Capture the cell that displays the provided text and extract its (x, y) central coordinate. 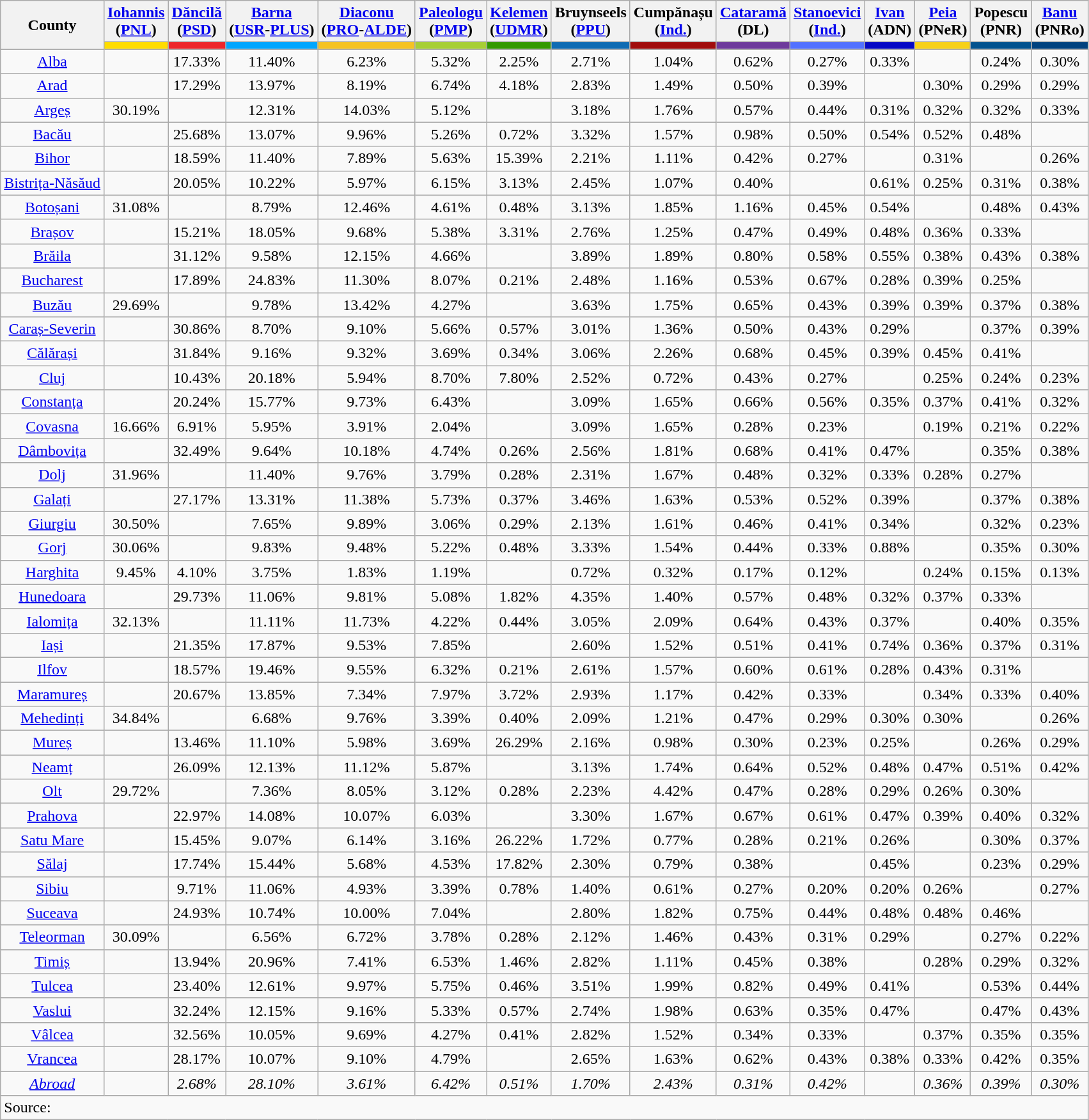
6.03% (450, 816)
13.31% (272, 499)
6.68% (272, 719)
1.74% (673, 767)
1.61% (673, 524)
1.75% (673, 305)
20.67% (197, 694)
7.85% (450, 645)
0.17% (753, 572)
5.32% (450, 61)
9.32% (366, 354)
Cumpănașu(Ind.) (673, 22)
18.59% (197, 159)
13.42% (366, 305)
Abroad (52, 1084)
Kelemen(UDMR) (519, 22)
0.63% (753, 1010)
7.04% (450, 913)
31.96% (136, 475)
12.46% (366, 207)
Suceava (52, 913)
Dâmbovița (52, 451)
2.43% (673, 1084)
0.65% (753, 305)
9.48% (366, 548)
2.93% (591, 694)
24.93% (197, 913)
Călărași (52, 354)
17.82% (519, 864)
12.31% (272, 110)
20.18% (272, 378)
3.30% (591, 816)
Ialomița (52, 621)
Argeș (52, 110)
Bucharest (52, 280)
1.54% (673, 548)
24.83% (272, 280)
2.30% (591, 864)
Bruynseels(PPU) (591, 22)
Cluj (52, 378)
2.83% (591, 86)
2.31% (591, 475)
1.99% (673, 986)
3.01% (591, 329)
18.57% (197, 669)
5.97% (366, 183)
Timiș (52, 961)
Vaslui (52, 1010)
1.07% (673, 183)
11.10% (272, 743)
29.69% (136, 305)
30.50% (136, 524)
Banu(PNRo) (1060, 22)
3.18% (591, 110)
Bihor (52, 159)
4.66% (450, 256)
2.68% (197, 1084)
11.38% (366, 499)
2.76% (591, 231)
4.42% (673, 791)
Harghita (52, 572)
Ivan(ADN) (890, 22)
8.05% (366, 791)
15.45% (197, 840)
18.05% (272, 231)
5.98% (366, 743)
5.68% (366, 864)
0.56% (827, 402)
5.95% (272, 426)
0.58% (827, 256)
2.71% (591, 61)
3.16% (450, 840)
32.56% (197, 1034)
15.77% (272, 402)
1.49% (673, 86)
14.08% (272, 816)
Bistrița-Năsăud (52, 183)
11.73% (366, 621)
7.36% (272, 791)
32.13% (136, 621)
Sălaj (52, 864)
9.97% (366, 986)
Dăncilă(PSD) (197, 22)
1.98% (673, 1010)
Buzău (52, 305)
Mehedinți (52, 719)
6.23% (366, 61)
20.96% (272, 961)
5.63% (450, 159)
26.29% (519, 743)
Giurgiu (52, 524)
34.84% (136, 719)
30.86% (197, 329)
Cataramă(DL) (753, 22)
2.56% (591, 451)
13.46% (197, 743)
2.25% (519, 61)
5.22% (450, 548)
Arad (52, 86)
4.79% (450, 1059)
4.18% (519, 86)
8.07% (450, 280)
9.73% (366, 402)
15.21% (197, 231)
2.16% (591, 743)
1.19% (450, 572)
2.60% (591, 645)
5.12% (450, 110)
1.17% (673, 694)
13.94% (197, 961)
1.72% (591, 840)
5.66% (450, 329)
1.89% (673, 256)
30.06% (136, 548)
7.97% (450, 694)
5.75% (450, 986)
10.18% (366, 451)
5.33% (450, 1010)
4.10% (197, 572)
3.46% (591, 499)
17.89% (197, 280)
0.12% (827, 572)
Olt (52, 791)
Ilfov (52, 669)
6.43% (450, 402)
4.61% (450, 207)
26.09% (197, 767)
Peia(PNeR) (943, 22)
17.29% (197, 86)
28.10% (272, 1084)
Tulcea (52, 986)
9.71% (197, 889)
11.30% (366, 280)
10.05% (272, 1034)
0.19% (943, 426)
3.91% (366, 426)
8.79% (272, 207)
12.13% (272, 767)
Maramureș (52, 694)
Neamț (52, 767)
Teleorman (52, 937)
Brașov (52, 231)
3.32% (591, 134)
1.70% (591, 1084)
2.13% (591, 524)
0.60% (753, 669)
9.58% (272, 256)
7.65% (272, 524)
8.19% (366, 86)
13.97% (272, 86)
3.05% (591, 621)
Stanoevici(Ind.) (827, 22)
0.66% (753, 402)
20.05% (197, 183)
5.87% (450, 767)
3.12% (450, 791)
Paleologu(PMP) (450, 22)
22.97% (197, 816)
11.12% (366, 767)
Barna(USR-PLUS) (272, 22)
13.85% (272, 694)
Galați (52, 499)
19.46% (272, 669)
2.61% (591, 669)
0.74% (890, 645)
9.96% (366, 134)
1.21% (673, 719)
2.45% (591, 183)
0.78% (519, 889)
2.65% (591, 1059)
5.26% (450, 134)
3.89% (591, 256)
30.19% (136, 110)
4.74% (450, 451)
2.48% (591, 280)
Bacău (52, 134)
10.00% (366, 913)
0.15% (1001, 572)
Popescu(PNR) (1001, 22)
17.87% (272, 645)
28.17% (197, 1059)
15.44% (272, 864)
6.14% (366, 840)
Source: (545, 1108)
2.21% (591, 159)
2.12% (591, 937)
4.35% (591, 596)
1.04% (673, 61)
1.76% (673, 110)
Caraș-Severin (52, 329)
2.52% (591, 378)
23.40% (197, 986)
Diaconu(PRO-ALDE) (366, 22)
9.69% (366, 1034)
4.93% (366, 889)
16.66% (136, 426)
10.22% (272, 183)
0.75% (753, 913)
30.09% (136, 937)
31.08% (136, 207)
6.91% (197, 426)
6.74% (450, 86)
7.34% (366, 694)
0.82% (753, 986)
9.53% (366, 645)
Botoșani (52, 207)
13.07% (272, 134)
0.80% (753, 256)
32.24% (197, 1010)
2.23% (591, 791)
1.25% (673, 231)
3.72% (519, 694)
Alba (52, 61)
6.15% (450, 183)
1.83% (366, 572)
Satu Mare (52, 840)
31.12% (197, 256)
1.85% (673, 207)
9.55% (366, 669)
5.08% (450, 596)
21.35% (197, 645)
7.41% (366, 961)
Iași (52, 645)
5.38% (450, 231)
0.88% (890, 548)
6.72% (366, 937)
17.33% (197, 61)
20.24% (197, 402)
0.13% (1060, 572)
Brăila (52, 256)
Dolj (52, 475)
3.75% (272, 572)
6.56% (272, 937)
0.55% (890, 256)
3.51% (591, 986)
9.45% (136, 572)
Vrancea (52, 1059)
1.81% (673, 451)
9.81% (366, 596)
7.80% (519, 378)
26.22% (519, 840)
14.03% (366, 110)
9.89% (366, 524)
3.33% (591, 548)
0.79% (673, 864)
County (52, 25)
Gorj (52, 548)
32.49% (197, 451)
25.68% (197, 134)
9.78% (272, 305)
29.72% (136, 791)
29.73% (197, 596)
17.74% (197, 864)
12.61% (272, 986)
Vâlcea (52, 1034)
3.78% (450, 937)
7.89% (366, 159)
4.53% (450, 864)
4.22% (450, 621)
3.61% (366, 1084)
3.63% (591, 305)
Hunedoara (52, 596)
6.53% (450, 961)
27.17% (197, 499)
Iohannis(PNL) (136, 22)
9.68% (366, 231)
3.79% (450, 475)
31.84% (197, 354)
9.64% (272, 451)
Sibiu (52, 889)
Covasna (52, 426)
0.77% (673, 840)
15.39% (519, 159)
5.73% (450, 499)
10.43% (197, 378)
5.94% (366, 378)
1.36% (673, 329)
6.32% (450, 669)
6.42% (450, 1084)
9.07% (272, 840)
2.26% (673, 354)
2.04% (450, 426)
Constanța (52, 402)
Mureș (52, 743)
10.74% (272, 913)
2.80% (591, 913)
9.83% (272, 548)
2.74% (591, 1010)
11.11% (272, 621)
3.31% (519, 231)
Prahova (52, 816)
